From the cell containing the given text, extract its center point as (X, Y) coordinate. 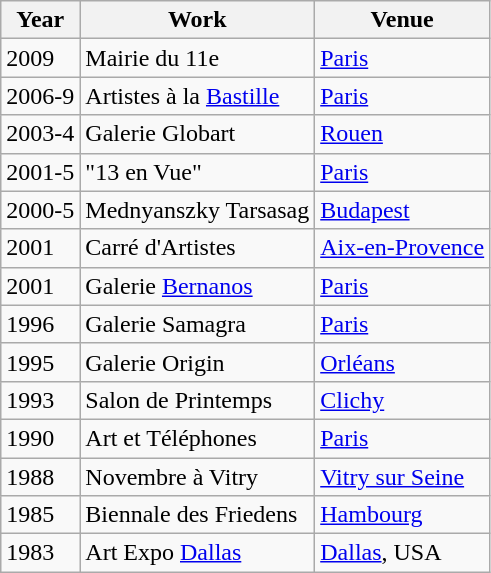
1990 (40, 438)
2009 (40, 58)
Vitry sur Seine (402, 477)
Venue (402, 20)
Mairie du 11e (198, 58)
Year (40, 20)
Dallas, USA (402, 553)
2000-5 (40, 210)
Aix-en-Provence (402, 248)
2006-9 (40, 96)
Artistes à la Bastille (198, 96)
Art Expo Dallas (198, 553)
Rouen (402, 134)
Galerie Origin (198, 362)
Salon de Printemps (198, 400)
"13 en Vue" (198, 172)
Galerie Globart (198, 134)
Mednyanszky Tarsasag (198, 210)
1996 (40, 324)
Budapest (402, 210)
Galerie Bernanos (198, 286)
1983 (40, 553)
2003-4 (40, 134)
Work (198, 20)
1993 (40, 400)
1985 (40, 515)
Galerie Samagra (198, 324)
Art et Téléphones (198, 438)
Orléans (402, 362)
Clichy (402, 400)
Novembre à Vitry (198, 477)
Biennale des Friedens (198, 515)
Carré d'Artistes (198, 248)
Hambourg (402, 515)
2001-5 (40, 172)
1988 (40, 477)
1995 (40, 362)
